Find where the given text appears and provide that cell's center as (x, y) coordinate. 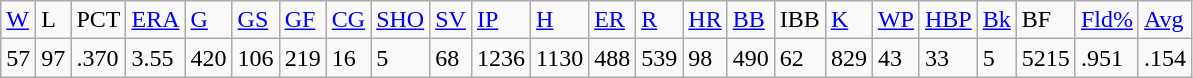
W (18, 20)
219 (302, 58)
Bk (996, 20)
K (848, 20)
490 (750, 58)
33 (948, 58)
98 (705, 58)
.370 (98, 58)
SV (451, 20)
Fld% (1106, 20)
G (208, 20)
ER (612, 20)
1236 (500, 58)
.951 (1106, 58)
R (660, 20)
16 (348, 58)
BF (1046, 20)
SHO (400, 20)
.154 (1164, 58)
106 (256, 58)
GS (256, 20)
CG (348, 20)
HBP (948, 20)
BB (750, 20)
H (560, 20)
L (54, 20)
IBB (800, 20)
43 (896, 58)
HR (705, 20)
539 (660, 58)
ERA (156, 20)
68 (451, 58)
1130 (560, 58)
488 (612, 58)
Avg (1164, 20)
GF (302, 20)
PCT (98, 20)
IP (500, 20)
WP (896, 20)
829 (848, 58)
97 (54, 58)
62 (800, 58)
57 (18, 58)
3.55 (156, 58)
5215 (1046, 58)
420 (208, 58)
